Return the [x, y] coordinate for the center point of the cell that contains the specified text.  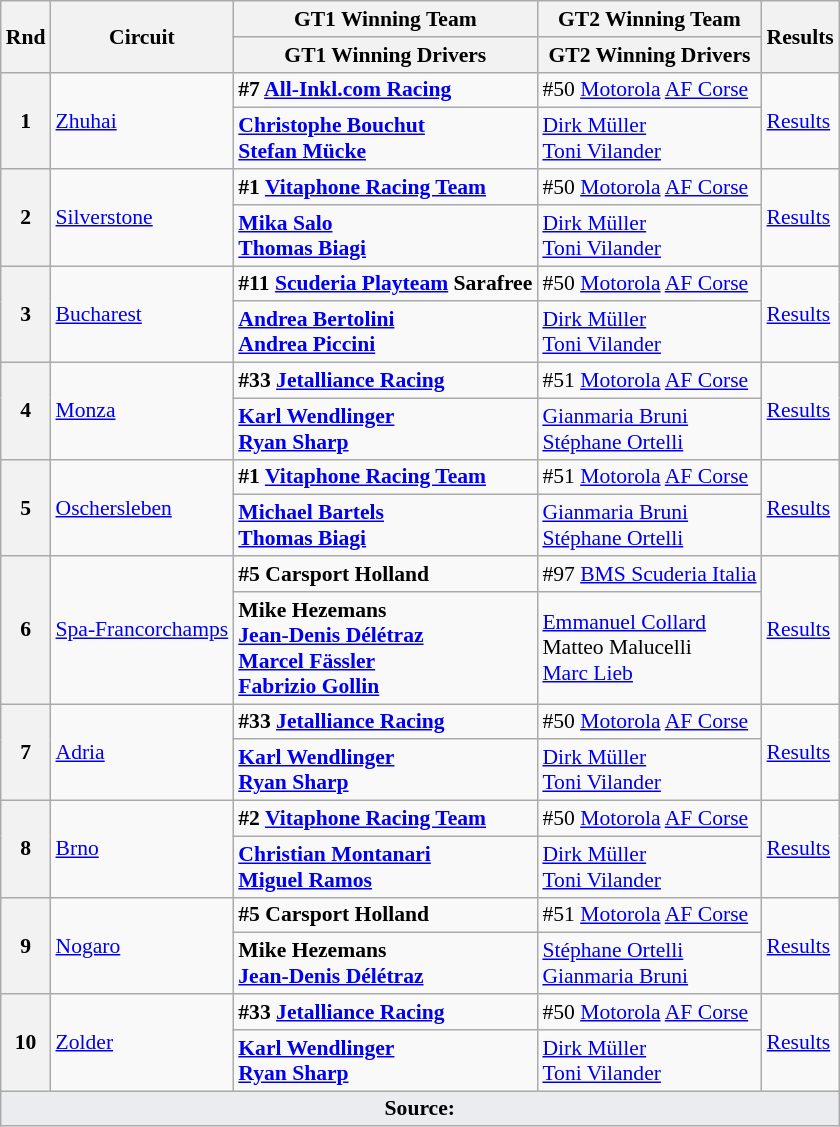
Bucharest [142, 314]
Michael Bartels Thomas Biagi [385, 526]
Andrea Bertolini Andrea Piccini [385, 332]
Source: [420, 1109]
Spa-Francorchamps [142, 630]
Circuit [142, 36]
#11 Scuderia Playteam Sarafree [385, 284]
Monza [142, 412]
GT1 Winning Drivers [385, 55]
Adria [142, 752]
#2 Vitaphone Racing Team [385, 819]
Brno [142, 850]
Zhuhai [142, 120]
9 [26, 946]
5 [26, 508]
Christian Montanari Miguel Ramos [385, 866]
GT2 Winning Team [649, 19]
GT1 Winning Team [385, 19]
Christophe Bouchut Stefan Mücke [385, 138]
Oschersleben [142, 508]
4 [26, 412]
10 [26, 1042]
#97 BMS Scuderia Italia [649, 574]
2 [26, 218]
8 [26, 850]
GT2 Winning Drivers [649, 55]
Silverstone [142, 218]
7 [26, 752]
Mike Hezemans Jean-Denis Délétraz [385, 964]
Nogaro [142, 946]
Mika Salo Thomas Biagi [385, 236]
Mike Hezemans Jean-Denis Délétraz Marcel Fässler Fabrizio Gollin [385, 648]
6 [26, 630]
Rnd [26, 36]
#7 All-Inkl.com Racing [385, 90]
Zolder [142, 1042]
Emmanuel Collard Matteo Malucelli Marc Lieb [649, 648]
Stéphane Ortelli Gianmaria Bruni [649, 964]
1 [26, 120]
3 [26, 314]
